Scan for the cell matching the given text and deliver its [x, y] coordinate at center. 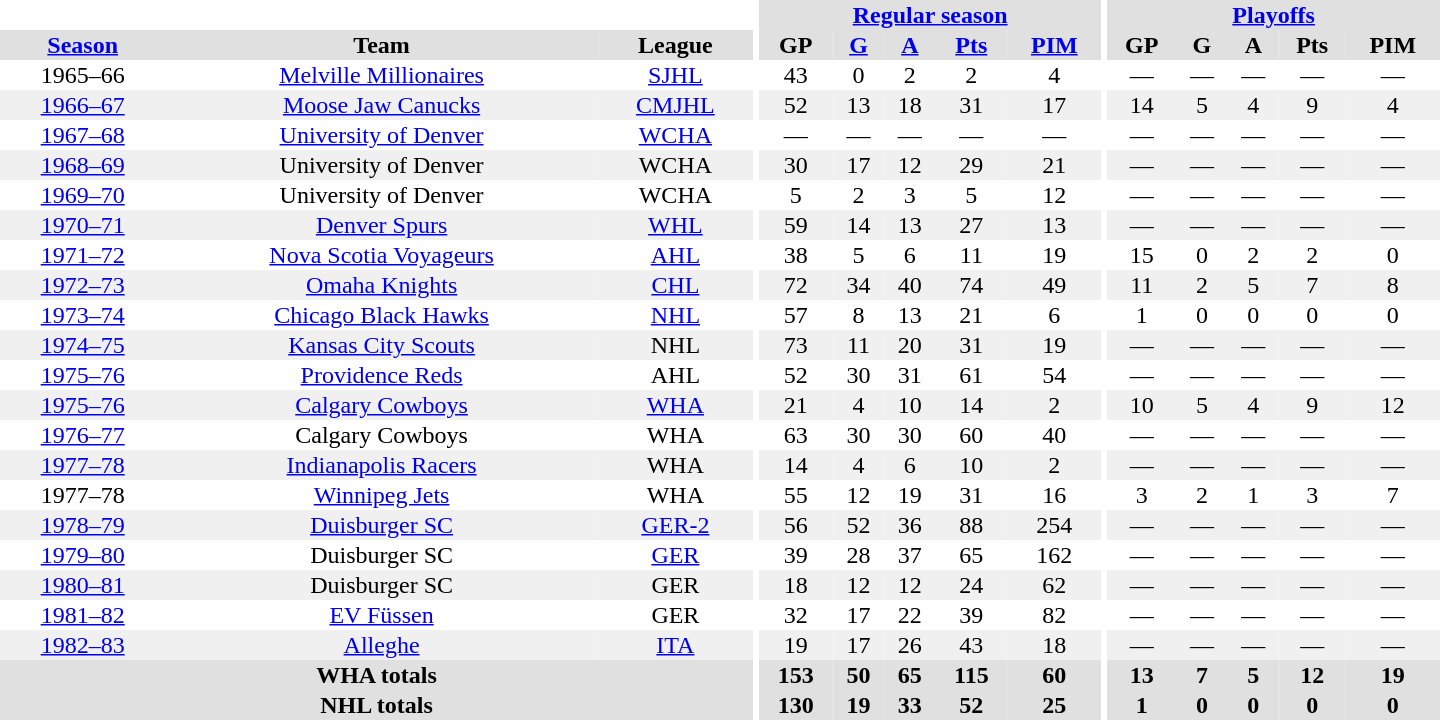
Providence Reds [381, 375]
1967–68 [82, 135]
32 [796, 615]
37 [910, 555]
Nova Scotia Voyageurs [381, 255]
1979–80 [82, 555]
62 [1054, 585]
82 [1054, 615]
61 [972, 375]
WHA totals [376, 675]
1982–83 [82, 645]
74 [972, 285]
130 [796, 705]
Melville Millionaires [381, 75]
72 [796, 285]
36 [910, 525]
57 [796, 315]
Team [381, 45]
Winnipeg Jets [381, 495]
1966–67 [82, 105]
1978–79 [82, 525]
ITA [676, 645]
GER-2 [676, 525]
162 [1054, 555]
1969–70 [82, 195]
20 [910, 345]
49 [1054, 285]
55 [796, 495]
73 [796, 345]
59 [796, 225]
16 [1054, 495]
54 [1054, 375]
38 [796, 255]
1976–77 [82, 435]
WHL [676, 225]
League [676, 45]
88 [972, 525]
EV Füssen [381, 615]
1970–71 [82, 225]
Season [82, 45]
24 [972, 585]
Omaha Knights [381, 285]
1974–75 [82, 345]
Alleghe [381, 645]
22 [910, 615]
1971–72 [82, 255]
Playoffs [1274, 15]
CHL [676, 285]
CMJHL [676, 105]
56 [796, 525]
115 [972, 675]
Moose Jaw Canucks [381, 105]
254 [1054, 525]
Denver Spurs [381, 225]
1980–81 [82, 585]
29 [972, 165]
Indianapolis Racers [381, 465]
34 [858, 285]
1972–73 [82, 285]
28 [858, 555]
25 [1054, 705]
1968–69 [82, 165]
Chicago Black Hawks [381, 315]
1981–82 [82, 615]
Kansas City Scouts [381, 345]
33 [910, 705]
NHL totals [376, 705]
153 [796, 675]
63 [796, 435]
1965–66 [82, 75]
15 [1142, 255]
1973–74 [82, 315]
50 [858, 675]
SJHL [676, 75]
Regular season [930, 15]
27 [972, 225]
26 [910, 645]
